Capture the cell that displays the provided text and extract its (X, Y) central coordinate. 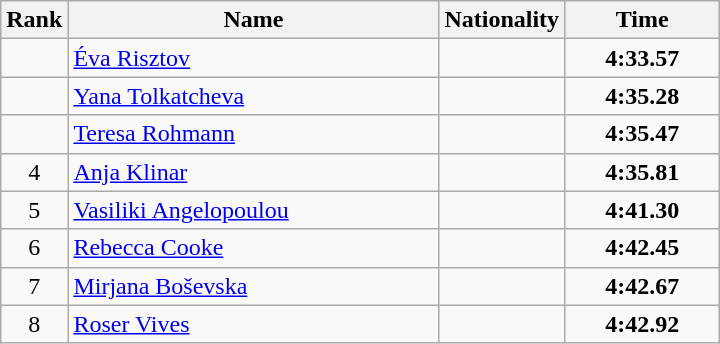
4:42.67 (642, 286)
4:42.45 (642, 248)
4:35.47 (642, 134)
8 (34, 324)
Rank (34, 20)
Yana Tolkatcheva (254, 96)
6 (34, 248)
5 (34, 210)
4:42.92 (642, 324)
Mirjana Boševska (254, 286)
4:41.30 (642, 210)
4 (34, 172)
Éva Risztov (254, 58)
4:35.81 (642, 172)
7 (34, 286)
Roser Vives (254, 324)
Vasiliki Angelopoulou (254, 210)
Teresa Rohmann (254, 134)
Nationality (502, 20)
4:35.28 (642, 96)
Name (254, 20)
Rebecca Cooke (254, 248)
Time (642, 20)
Anja Klinar (254, 172)
4:33.57 (642, 58)
